Locate the cell with the specified text and output its (x, y) center coordinate. 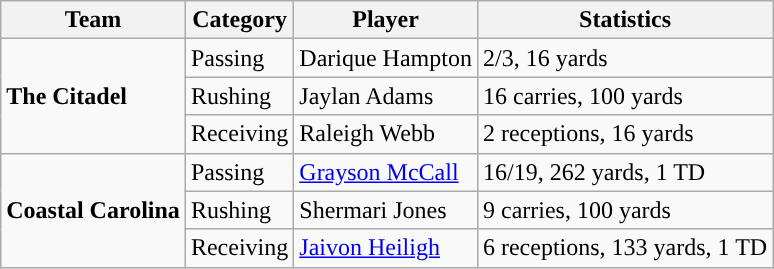
Team (94, 20)
Shermari Jones (386, 210)
Grayson McCall (386, 172)
Jaivon Heiligh (386, 248)
Player (386, 20)
Category (239, 20)
Coastal Carolina (94, 210)
6 receptions, 133 yards, 1 TD (624, 248)
Raleigh Webb (386, 134)
16/19, 262 yards, 1 TD (624, 172)
2/3, 16 yards (624, 58)
Darique Hampton (386, 58)
The Citadel (94, 96)
9 carries, 100 yards (624, 210)
2 receptions, 16 yards (624, 134)
Statistics (624, 20)
Jaylan Adams (386, 96)
16 carries, 100 yards (624, 96)
